Capture the cell that displays the provided text and extract its (x, y) central coordinate. 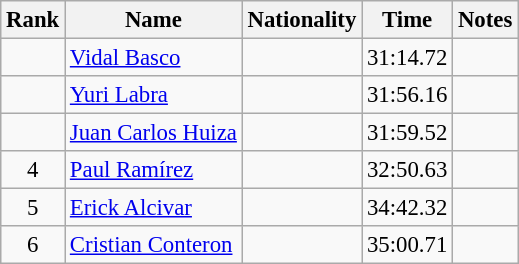
31:14.72 (408, 58)
31:59.52 (408, 133)
Erick Alcivar (154, 208)
Paul Ramírez (154, 170)
5 (33, 208)
Rank (33, 20)
6 (33, 245)
Nationality (302, 20)
Juan Carlos Huiza (154, 133)
31:56.16 (408, 95)
Cristian Conteron (154, 245)
34:42.32 (408, 208)
Notes (486, 20)
Time (408, 20)
4 (33, 170)
35:00.71 (408, 245)
Name (154, 20)
32:50.63 (408, 170)
Yuri Labra (154, 95)
Vidal Basco (154, 58)
